Locate the cell with the specified text and output its (x, y) center coordinate. 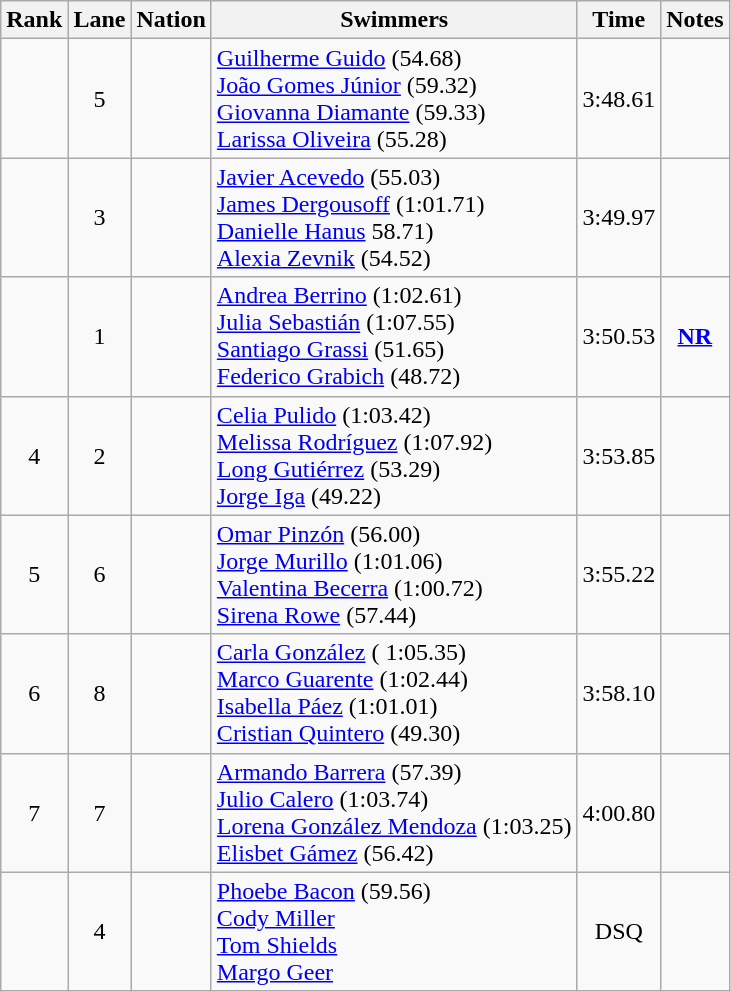
Carla González ( 1:05.35)Marco Guarente (1:02.44)Isabella Páez (1:01.01) Cristian Quintero (49.30) (394, 694)
Andrea Berrino (1:02.61)Julia Sebastián (1:07.55)Santiago Grassi (51.65) Federico Grabich (48.72) (394, 336)
NR (695, 336)
1 (100, 336)
Armando Barrera (57.39)Julio Calero (1:03.74)Lorena González Mendoza (1:03.25) Elisbet Gámez (56.42) (394, 812)
3:55.22 (619, 574)
Lane (100, 20)
3:49.97 (619, 218)
Swimmers (394, 20)
Nation (171, 20)
3:53.85 (619, 456)
Rank (34, 20)
3:50.53 (619, 336)
Guilherme Guido (54.68)João Gomes Júnior (59.32)Giovanna Diamante (59.33) Larissa Oliveira (55.28) (394, 98)
Time (619, 20)
Notes (695, 20)
Omar Pinzón (56.00)Jorge Murillo (1:01.06)Valentina Becerra (1:00.72) Sirena Rowe (57.44) (394, 574)
4:00.80 (619, 812)
3 (100, 218)
3:58.10 (619, 694)
8 (100, 694)
3:48.61 (619, 98)
Javier Acevedo (55.03)James Dergousoff (1:01.71)Danielle Hanus 58.71) Alexia Zevnik (54.52) (394, 218)
Phoebe Bacon (59.56)Cody MillerTom Shields Margo Geer (394, 932)
Celia Pulido (1:03.42)Melissa Rodríguez (1:07.92)Long Gutiérrez (53.29) Jorge Iga (49.22) (394, 456)
DSQ (619, 932)
2 (100, 456)
